Pinpoint the cell where the given text exists, returning its (X, Y) midpoint coordinate. 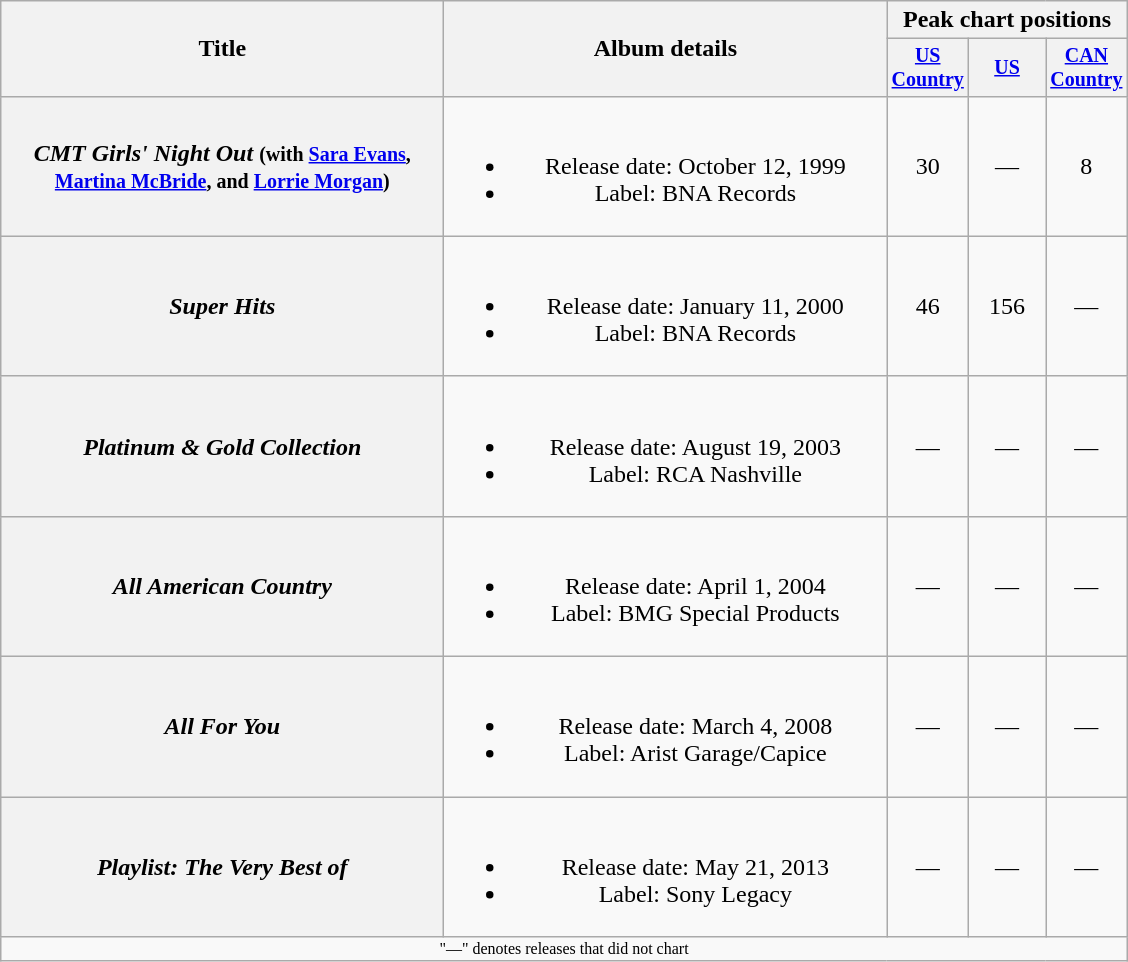
30 (928, 166)
CMT Girls' Night Out (with Sara Evans, Martina McBride, and Lorrie Morgan) (222, 166)
Peak chart positions (1007, 20)
Playlist: The Very Best of (222, 867)
8 (1087, 166)
"—" denotes releases that did not chart (564, 949)
US Country (928, 68)
Release date: April 1, 2004Label: BMG Special Products (666, 586)
Title (222, 49)
US (1008, 68)
156 (1008, 306)
Release date: January 11, 2000Label: BNA Records (666, 306)
All For You (222, 727)
All American Country (222, 586)
Super Hits (222, 306)
Release date: May 21, 2013Label: Sony Legacy (666, 867)
Release date: March 4, 2008Label: Arist Garage/Capice (666, 727)
CAN Country (1087, 68)
Release date: August 19, 2003Label: RCA Nashville (666, 446)
Platinum & Gold Collection (222, 446)
46 (928, 306)
Album details (666, 49)
Release date: October 12, 1999Label: BNA Records (666, 166)
